For the text-containing cell, return its midpoint in [X, Y] coordinate format. 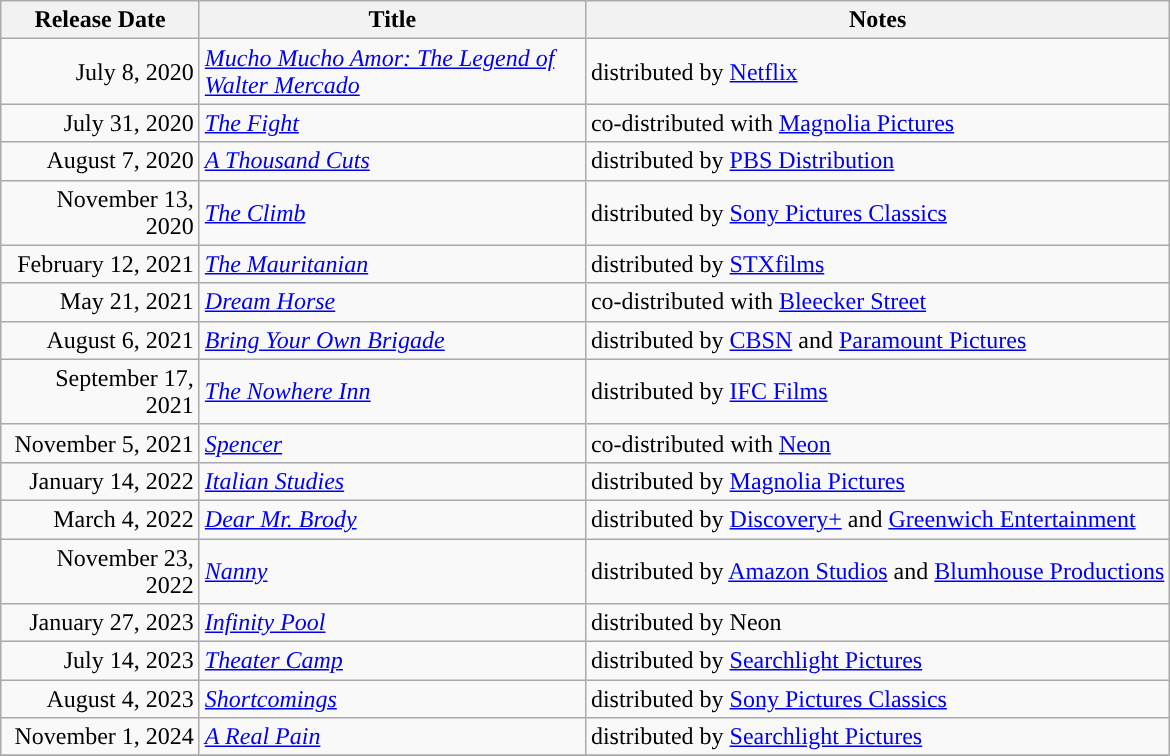
Release Date [100, 20]
July 31, 2020 [100, 123]
A Thousand Cuts [392, 161]
November 23, 2022 [100, 570]
November 1, 2024 [100, 737]
November 13, 2020 [100, 212]
Spencer [392, 443]
distributed by STXfilms [877, 264]
The Nowhere Inn [392, 392]
distributed by IFC Films [877, 392]
July 14, 2023 [100, 661]
Mucho Mucho Amor: The Legend of Walter Mercado [392, 72]
A Real Pain [392, 737]
Bring Your Own Brigade [392, 340]
Dream Horse [392, 302]
November 5, 2021 [100, 443]
distributed by Discovery+ and Greenwich Entertainment [877, 519]
September 17, 2021 [100, 392]
The Fight [392, 123]
Notes [877, 20]
distributed by Netflix [877, 72]
March 4, 2022 [100, 519]
Dear Mr. Brody [392, 519]
Italian Studies [392, 481]
Shortcomings [392, 699]
Title [392, 20]
distributed by PBS Distribution [877, 161]
August 7, 2020 [100, 161]
The Climb [392, 212]
co-distributed with Magnolia Pictures [877, 123]
co-distributed with Neon [877, 443]
distributed by Neon [877, 623]
January 14, 2022 [100, 481]
Nanny [392, 570]
August 4, 2023 [100, 699]
distributed by CBSN and Paramount Pictures [877, 340]
co-distributed with Bleecker Street [877, 302]
Infinity Pool [392, 623]
The Mauritanian [392, 264]
August 6, 2021 [100, 340]
May 21, 2021 [100, 302]
distributed by Amazon Studios and Blumhouse Productions [877, 570]
Theater Camp [392, 661]
distributed by Magnolia Pictures [877, 481]
January 27, 2023 [100, 623]
February 12, 2021 [100, 264]
July 8, 2020 [100, 72]
